Return the (X, Y) coordinate for the center point of the cell that contains the specified text.  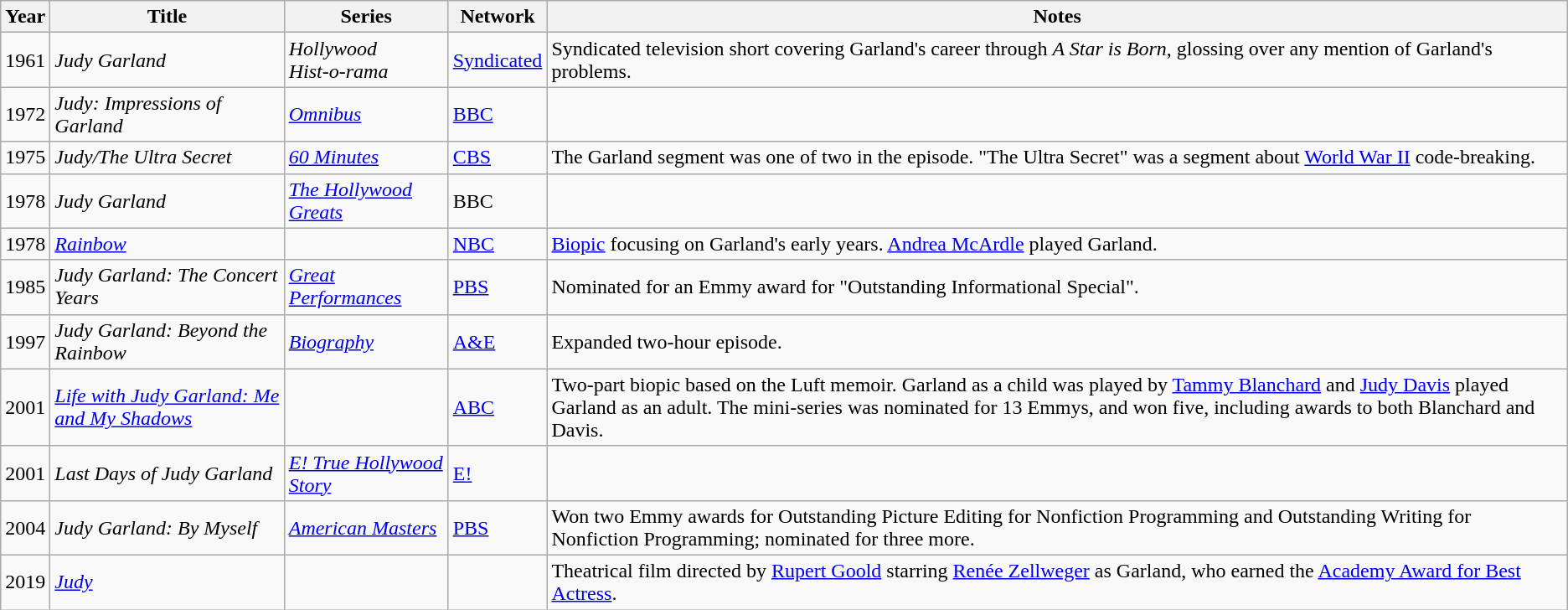
Judy Garland: Beyond the Rainbow (168, 342)
Judy: Impressions of Garland (168, 114)
2004 (25, 528)
Syndicated (498, 60)
Year (25, 17)
Life with Judy Garland: Me and My Shadows (168, 407)
NBC (498, 244)
Great Performances (366, 287)
2019 (25, 582)
1972 (25, 114)
E! True Hollywood Story (366, 473)
60 Minutes (366, 158)
Judy (168, 582)
1997 (25, 342)
Hollywood Hist-o-rama (366, 60)
Last Days of Judy Garland (168, 473)
Notes (1057, 17)
Judy/The Ultra Secret (168, 158)
A&E (498, 342)
Nominated for an Emmy award for "Outstanding Informational Special". (1057, 287)
Rainbow (168, 244)
Title (168, 17)
1985 (25, 287)
Omnibus (366, 114)
The Hollywood Greats (366, 201)
American Masters (366, 528)
Syndicated television short covering Garland's career through A Star is Born, glossing over any mention of Garland's problems. (1057, 60)
ABC (498, 407)
Biopic focusing on Garland's early years. Andrea McArdle played Garland. (1057, 244)
1975 (25, 158)
The Garland segment was one of two in the episode. "The Ultra Secret" was a segment about World War II code-breaking. (1057, 158)
E! (498, 473)
CBS (498, 158)
Network (498, 17)
Expanded two-hour episode. (1057, 342)
1961 (25, 60)
Judy Garland: By Myself (168, 528)
Biography (366, 342)
Judy Garland: The Concert Years (168, 287)
Series (366, 17)
Theatrical film directed by Rupert Goold starring Renée Zellweger as Garland, who earned the Academy Award for Best Actress. (1057, 582)
